Pinpoint the cell where the given text exists, returning its [X, Y] midpoint coordinate. 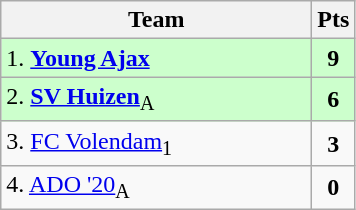
6 [334, 99]
4. ADO '20A [156, 188]
1. Young Ajax [156, 58]
2. SV HuizenA [156, 99]
Team [156, 20]
0 [334, 188]
9 [334, 58]
3. FC Volendam1 [156, 143]
Pts [334, 20]
3 [334, 143]
